Output the [x, y] coordinate of the center of the cell containing the given text.  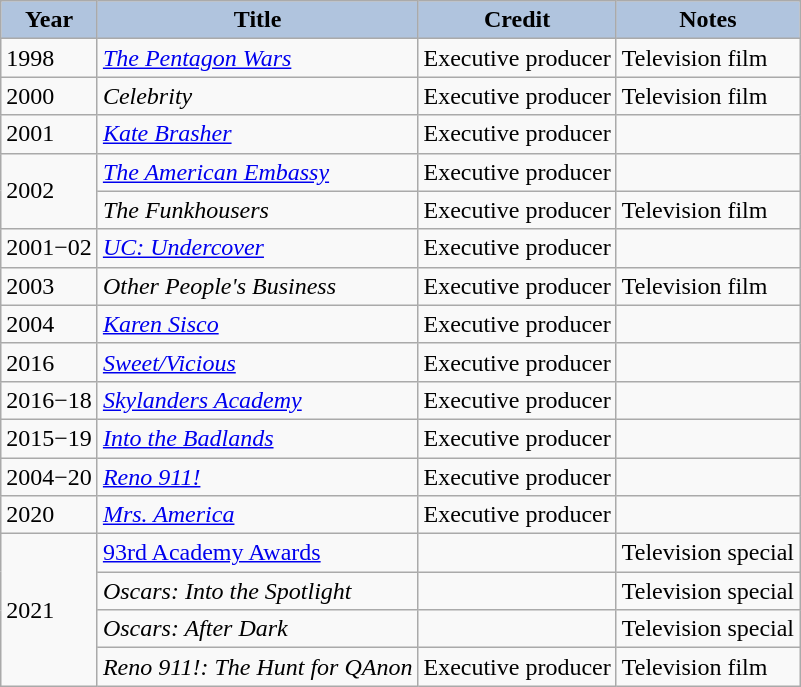
Celebrity [258, 96]
2001−02 [50, 248]
UC: Undercover [258, 248]
Other People's Business [258, 286]
2016 [50, 362]
2021 [50, 610]
2004 [50, 324]
Kate Brasher [258, 134]
Title [258, 20]
2016−18 [50, 400]
2004−20 [50, 477]
2002 [50, 191]
Credit [517, 20]
Oscars: Into the Spotlight [258, 591]
2000 [50, 96]
Oscars: After Dark [258, 629]
Notes [708, 20]
2020 [50, 515]
The Funkhousers [258, 210]
Karen Sisco [258, 324]
Reno 911! [258, 477]
1998 [50, 58]
Sweet/Vicious [258, 362]
2003 [50, 286]
2001 [50, 134]
Year [50, 20]
Mrs. America [258, 515]
Into the Badlands [258, 438]
Reno 911!: The Hunt for QAnon [258, 667]
93rd Academy Awards [258, 553]
2015−19 [50, 438]
The Pentagon Wars [258, 58]
Skylanders Academy [258, 400]
The American Embassy [258, 172]
